From the cell containing the given text, extract its center point as (X, Y) coordinate. 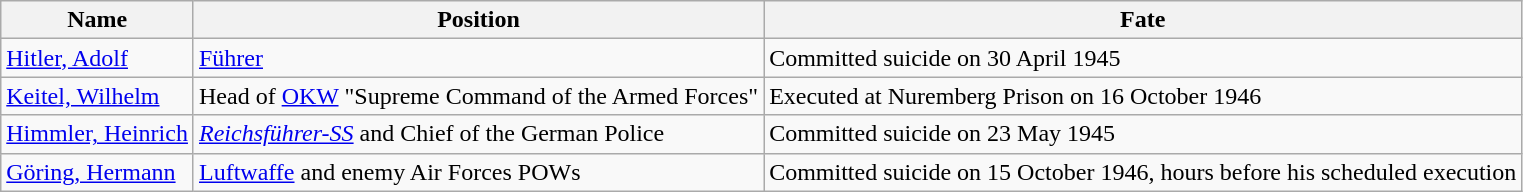
Keitel, Wilhelm (98, 96)
Luftwaffe and enemy Air Forces POWs (478, 172)
Reichsführer-SS and Chief of the German Police (478, 134)
Executed at Nuremberg Prison on 16 October 1946 (1143, 96)
Committed suicide on 30 April 1945 (1143, 58)
Fate (1143, 20)
Führer (478, 58)
Himmler, Heinrich (98, 134)
Position (478, 20)
Hitler, Adolf (98, 58)
Göring, Hermann (98, 172)
Committed suicide on 15 October 1946, hours before his scheduled execution (1143, 172)
Head of OKW "Supreme Command of the Armed Forces" (478, 96)
Name (98, 20)
Committed suicide on 23 May 1945 (1143, 134)
